Extract the [X, Y] coordinate from the center of the cell holding the provided text.  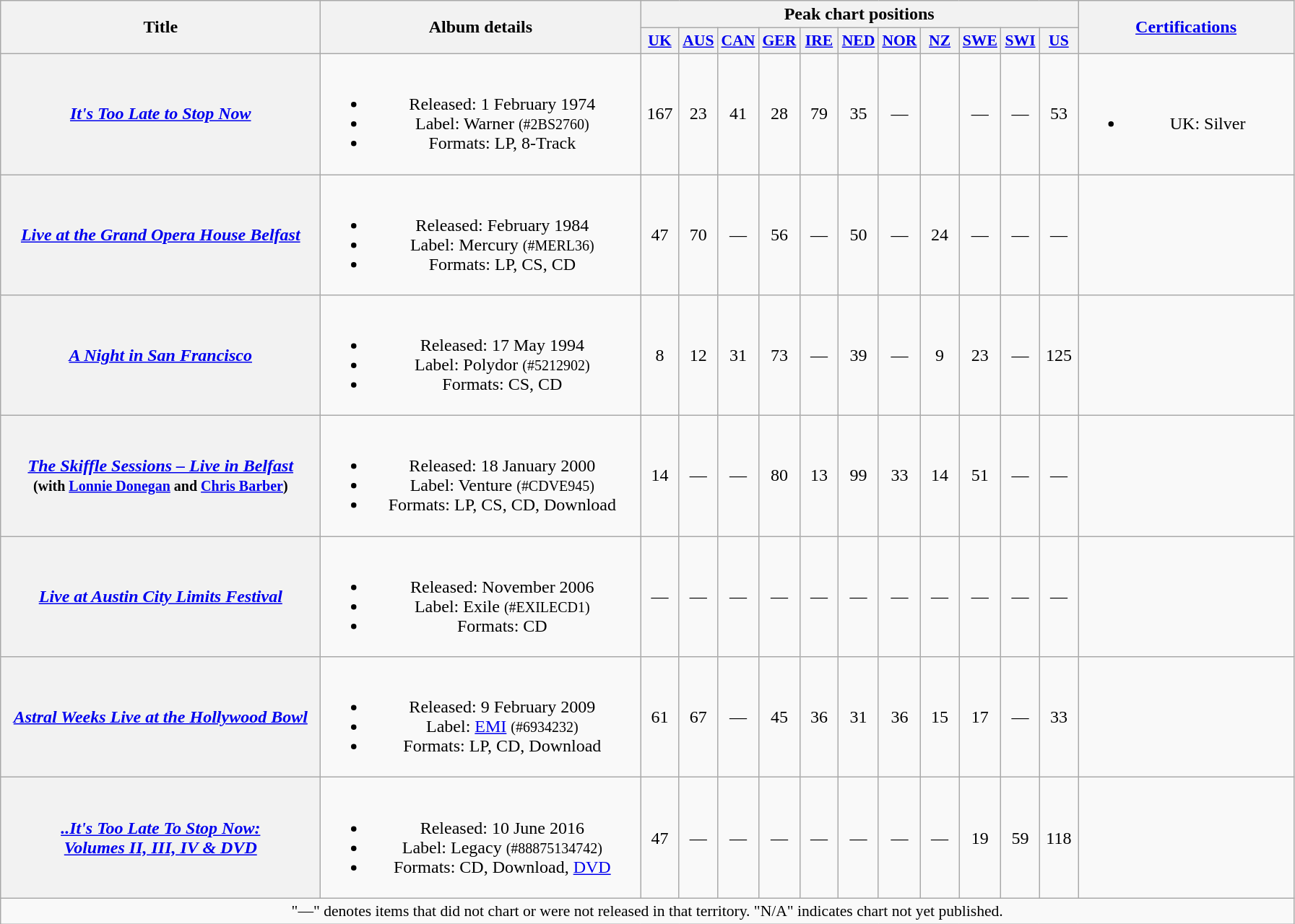
..It's Too Late To Stop Now:Volumes II, III, IV & DVD [160, 837]
35 [859, 114]
Peak chart positions [859, 14]
AUS [698, 41]
17 [980, 718]
CAN [738, 41]
28 [779, 114]
80 [779, 476]
12 [698, 355]
Released: February 1984Label: Mercury (#MERL36)Formats: LP, CS, CD [481, 235]
67 [698, 718]
13 [819, 476]
Live at the Grand Opera House Belfast [160, 235]
IRE [819, 41]
Title [160, 27]
Released: 9 February 2009Label: EMI (#6934232)Formats: LP, CD, Download [481, 718]
NZ [939, 41]
SWI [1020, 41]
79 [819, 114]
A Night in San Francisco [160, 355]
99 [859, 476]
UK [660, 41]
Released: 18 January 2000Label: Venture (#CDVE945)Formats: LP, CS, CD, Download [481, 476]
45 [779, 718]
53 [1059, 114]
39 [859, 355]
GER [779, 41]
Released: 1 February 1974Label: Warner (#2BS2760)Formats: LP, 8-Track [481, 114]
NOR [899, 41]
Released: 17 May 1994Label: Polydor (#5212902)Formats: CS, CD [481, 355]
SWE [980, 41]
41 [738, 114]
19 [980, 837]
Live at Austin City Limits Festival [160, 596]
9 [939, 355]
Certifications [1186, 27]
"—" denotes items that did not chart or were not released in that territory. "N/A" indicates chart not yet published. [647, 911]
50 [859, 235]
125 [1059, 355]
15 [939, 718]
US [1059, 41]
Astral Weeks Live at the Hollywood Bowl [160, 718]
51 [980, 476]
118 [1059, 837]
73 [779, 355]
8 [660, 355]
The Skiffle Sessions – Live in Belfast(with Lonnie Donegan and Chris Barber) [160, 476]
56 [779, 235]
UK: Silver [1186, 114]
Album details [481, 27]
NED [859, 41]
It's Too Late to Stop Now [160, 114]
59 [1020, 837]
70 [698, 235]
Released: 10 June 2016Label: Legacy (#88875134742)Formats: CD, Download, DVD [481, 837]
Released: November 2006Label: Exile (#EXILECD1)Formats: CD [481, 596]
24 [939, 235]
167 [660, 114]
61 [660, 718]
